Scan for the cell matching the given text and deliver its [X, Y] coordinate at center. 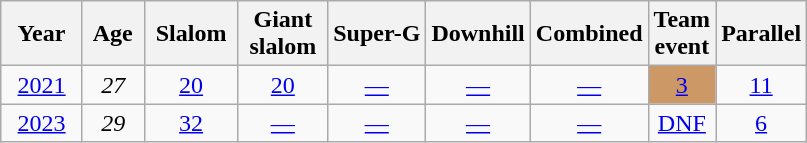
2021 [42, 85]
Age [113, 34]
6 [762, 123]
Giant slalom [283, 34]
2023 [42, 123]
Super-G [377, 34]
DNF [682, 123]
27 [113, 85]
Year [42, 34]
29 [113, 123]
11 [762, 85]
32 [191, 123]
Parallel [762, 34]
Teamevent [682, 34]
Combined [589, 34]
Downhill [478, 34]
Slalom [191, 34]
3 [682, 85]
